Extract the [x, y] coordinate from the center of the cell holding the provided text.  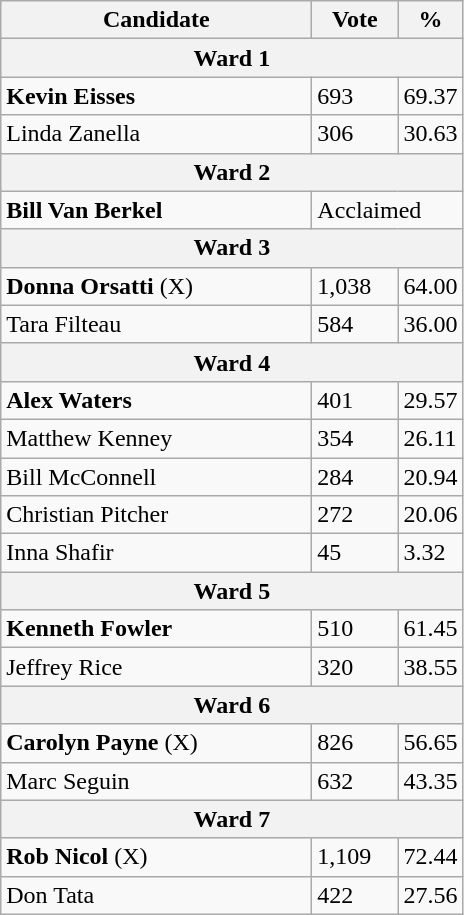
284 [355, 477]
Candidate [156, 20]
% [430, 20]
584 [355, 324]
Christian Pitcher [156, 515]
Marc Seguin [156, 781]
Matthew Kenney [156, 438]
Ward 7 [232, 819]
Kenneth Fowler [156, 629]
Ward 4 [232, 362]
693 [355, 96]
272 [355, 515]
Ward 2 [232, 172]
354 [355, 438]
632 [355, 781]
Vote [355, 20]
Tara Filteau [156, 324]
306 [355, 134]
401 [355, 400]
3.32 [430, 553]
Acclaimed [388, 210]
Bill McConnell [156, 477]
Kevin Eisses [156, 96]
64.00 [430, 286]
826 [355, 743]
26.11 [430, 438]
Donna Orsatti (X) [156, 286]
1,109 [355, 857]
Rob Nicol (X) [156, 857]
Carolyn Payne (X) [156, 743]
Ward 6 [232, 705]
Inna Shafir [156, 553]
Ward 3 [232, 248]
38.55 [430, 667]
320 [355, 667]
56.65 [430, 743]
69.37 [430, 96]
43.35 [430, 781]
30.63 [430, 134]
Jeffrey Rice [156, 667]
20.06 [430, 515]
1,038 [355, 286]
Ward 1 [232, 58]
510 [355, 629]
Linda Zanella [156, 134]
20.94 [430, 477]
Bill Van Berkel [156, 210]
45 [355, 553]
Alex Waters [156, 400]
61.45 [430, 629]
Don Tata [156, 895]
27.56 [430, 895]
72.44 [430, 857]
Ward 5 [232, 591]
422 [355, 895]
36.00 [430, 324]
29.57 [430, 400]
